Extract the (X, Y) coordinate from the center of the cell holding the provided text.  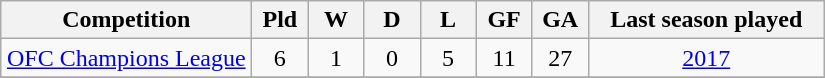
Pld (280, 20)
D (392, 20)
Last season played (706, 20)
L (448, 20)
W (336, 20)
Competition (126, 20)
2017 (706, 58)
GA (560, 20)
GF (504, 20)
11 (504, 58)
6 (280, 58)
OFC Champions League (126, 58)
5 (448, 58)
1 (336, 58)
27 (560, 58)
0 (392, 58)
